From the cell containing the given text, extract its center point as (x, y) coordinate. 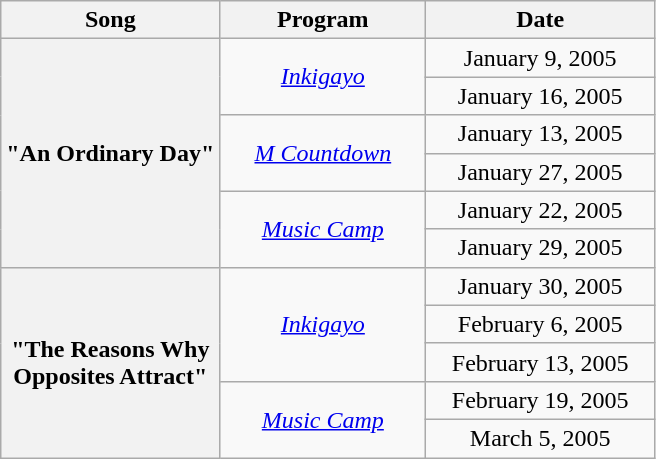
January 9, 2005 (540, 58)
January 27, 2005 (540, 172)
January 29, 2005 (540, 248)
M Countdown (323, 153)
January 30, 2005 (540, 286)
February 6, 2005 (540, 324)
January 22, 2005 (540, 210)
Program (323, 20)
March 5, 2005 (540, 438)
Date (540, 20)
February 13, 2005 (540, 362)
"The Reasons WhyOpposites Attract" (110, 362)
Song (110, 20)
January 16, 2005 (540, 96)
January 13, 2005 (540, 134)
"An Ordinary Day" (110, 153)
February 19, 2005 (540, 400)
